Search for the cell housing the specified text and yield its [X, Y] center coordinate. 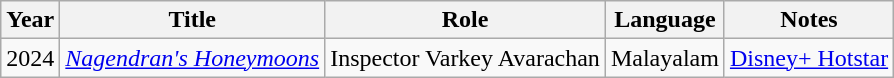
Title [192, 20]
Year [30, 20]
Malayalam [664, 58]
Nagendran's Honeymoons [192, 58]
Disney+ Hotstar [808, 58]
Role [466, 20]
Notes [808, 20]
Inspector Varkey Avarachan [466, 58]
2024 [30, 58]
Language [664, 20]
